Search for the cell housing the specified text and yield its [x, y] center coordinate. 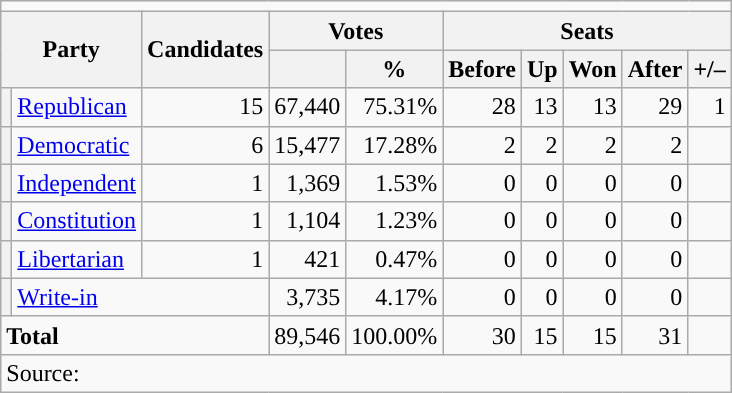
+/– [710, 69]
4.17% [394, 297]
After [655, 69]
30 [482, 335]
67,440 [308, 107]
% [394, 69]
15,477 [308, 145]
Source: [366, 373]
Up [542, 69]
1.23% [394, 221]
Seats [588, 31]
Before [482, 69]
1,369 [308, 183]
Party [72, 50]
29 [655, 107]
Republican [77, 107]
Write-in [140, 297]
6 [206, 145]
100.00% [394, 335]
Votes [356, 31]
421 [308, 259]
Independent [77, 183]
89,546 [308, 335]
1.53% [394, 183]
75.31% [394, 107]
1,104 [308, 221]
28 [482, 107]
17.28% [394, 145]
3,735 [308, 297]
Won [592, 69]
Constitution [77, 221]
Libertarian [77, 259]
Democratic [77, 145]
Candidates [206, 50]
Total [135, 335]
0.47% [394, 259]
31 [655, 335]
